Capture the cell that displays the provided text and extract its (X, Y) central coordinate. 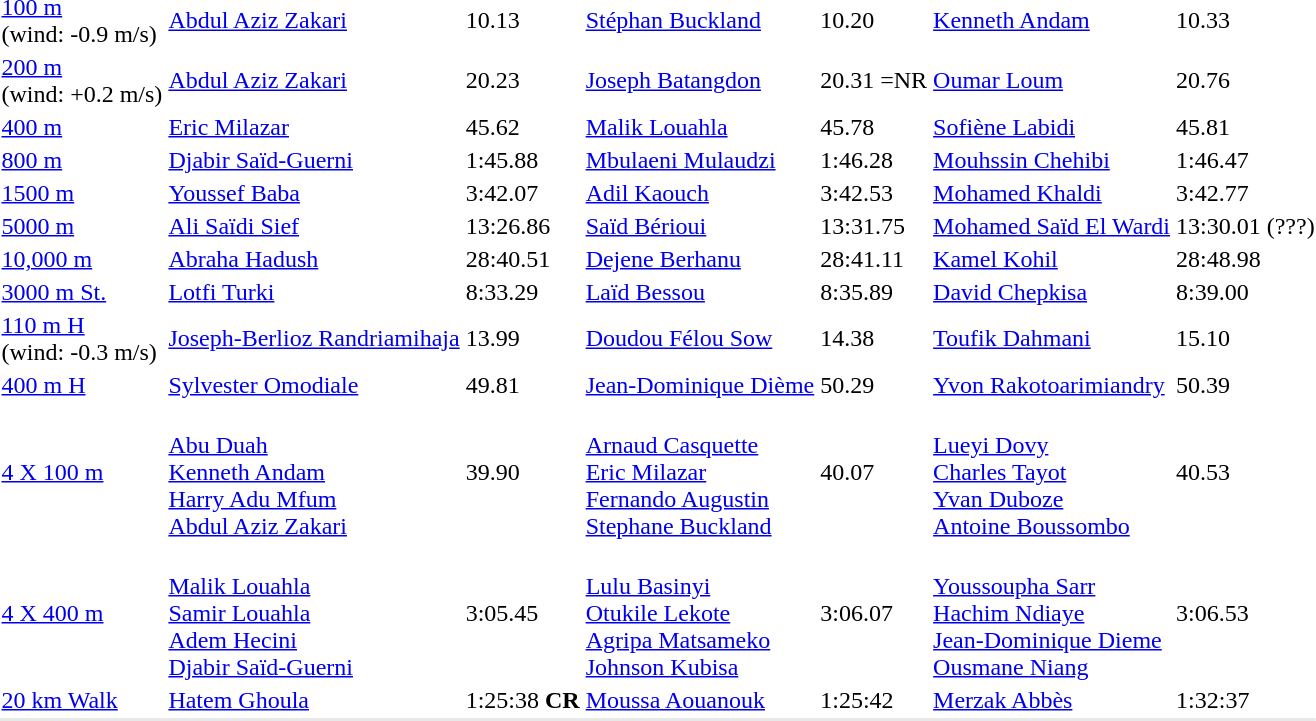
Joseph-Berlioz Randriamihaja (314, 338)
3000 m St. (82, 292)
1:45.88 (522, 160)
45.78 (874, 127)
20.23 (522, 80)
13:31.75 (874, 226)
Eric Milazar (314, 127)
8:35.89 (874, 292)
Youssoupha SarrHachim NdiayeJean-Dominique DiemeOusmane Niang (1052, 613)
Abu DuahKenneth AndamHarry Adu MfumAbdul Aziz Zakari (314, 472)
4 X 100 m (82, 472)
800 m (82, 160)
Doudou Félou Sow (700, 338)
Oumar Loum (1052, 80)
400 m H (82, 385)
Merzak Abbès (1052, 700)
110 m H(wind: -0.3 m/s) (82, 338)
Jean-Dominique Dième (700, 385)
Laïd Bessou (700, 292)
3:42.53 (874, 193)
Mohamed Saïd El Wardi (1052, 226)
Saïd Bérioui (700, 226)
Kamel Kohil (1052, 259)
45.62 (522, 127)
200 m(wind: +0.2 m/s) (82, 80)
10,000 m (82, 259)
Lotfi Turki (314, 292)
Mouhssin Chehibi (1052, 160)
13:26.86 (522, 226)
Malik LouahlaSamir LouahlaAdem HeciniDjabir Saïd-Guerni (314, 613)
14.38 (874, 338)
28:40.51 (522, 259)
39.90 (522, 472)
3:06.07 (874, 613)
Arnaud CasquetteEric MilazarFernando AugustinStephane Buckland (700, 472)
40.07 (874, 472)
Lueyi DovyCharles TayotYvan DubozeAntoine Boussombo (1052, 472)
Toufik Dahmani (1052, 338)
Sofiène Labidi (1052, 127)
1:46.28 (874, 160)
3:42.07 (522, 193)
13.99 (522, 338)
Youssef Baba (314, 193)
Sylvester Omodiale (314, 385)
Djabir Saïd-Guerni (314, 160)
Abdul Aziz Zakari (314, 80)
20 km Walk (82, 700)
1500 m (82, 193)
Dejene Berhanu (700, 259)
Yvon Rakotoarimiandry (1052, 385)
Mohamed Khaldi (1052, 193)
Malik Louahla (700, 127)
49.81 (522, 385)
Hatem Ghoula (314, 700)
20.31 =NR (874, 80)
Joseph Batangdon (700, 80)
Adil Kaouch (700, 193)
1:25:42 (874, 700)
50.29 (874, 385)
Ali Saïdi Sief (314, 226)
8:33.29 (522, 292)
1:25:38 CR (522, 700)
5000 m (82, 226)
Moussa Aouanouk (700, 700)
Lulu BasinyiOtukile LekoteAgripa MatsamekoJohnson Kubisa (700, 613)
David Chepkisa (1052, 292)
28:41.11 (874, 259)
400 m (82, 127)
3:05.45 (522, 613)
Mbulaeni Mulaudzi (700, 160)
Abraha Hadush (314, 259)
4 X 400 m (82, 613)
